Return (X, Y) of the center of cell containing provided text 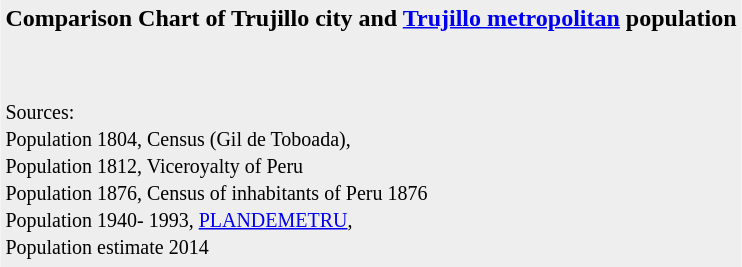
Comparison Chart of Trujillo city and Trujillo metropolitan population (371, 18)
